Locate the cell with the specified text and output its [x, y] center coordinate. 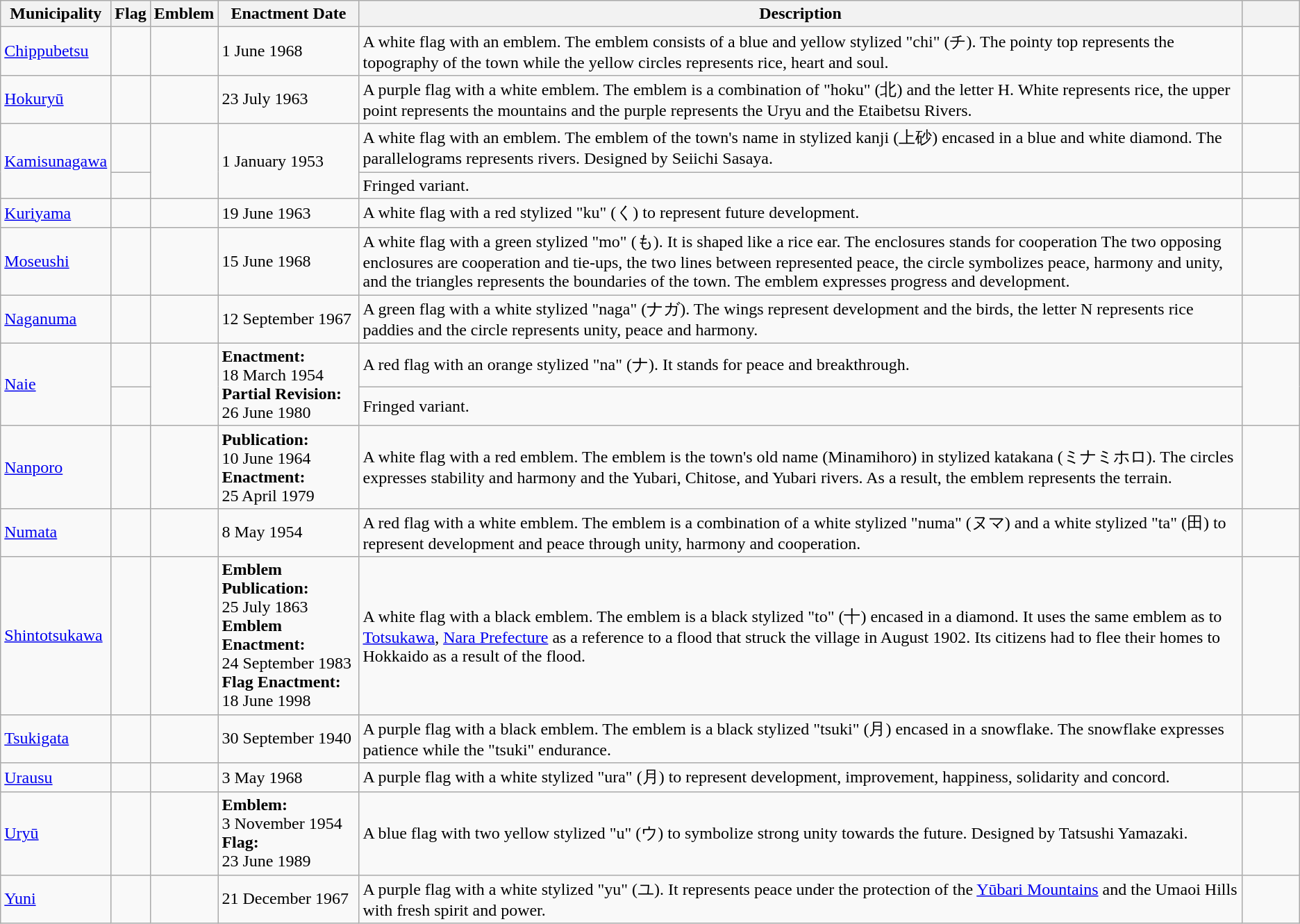
21 December 1967 [289, 899]
Publication:10 June 1964Enactment:25 April 1979 [289, 467]
Kamisunagawa [56, 161]
Hokuryū [56, 99]
Uryū [56, 833]
Flag [131, 14]
Emblem [184, 14]
3 May 1968 [289, 778]
A purple flag with a white stylized "ura" (月) to represent development, improvement, happiness, solidarity and concord. [800, 778]
Enactment:18 March 1954Partial Revision:26 June 1980 [289, 385]
Emblem Publication:25 July 1863Emblem Enactment:24 September 1983Flag Enactment:18 June 1998 [289, 636]
12 September 1967 [289, 319]
23 July 1963 [289, 99]
1 June 1968 [289, 51]
Description [800, 14]
Tsukigata [56, 739]
30 September 1940 [289, 739]
Numata [56, 532]
Chippubetsu [56, 51]
8 May 1954 [289, 532]
Moseushi [56, 261]
A red flag with an orange stylized "na" (ナ). It stands for peace and breakthrough. [800, 365]
A white flag with a red stylized "ku" (く) to represent future development. [800, 214]
A blue flag with two yellow stylized "u" (ウ) to symbolize strong unity towards the future. Designed by Tatsushi Yamazaki. [800, 833]
1 January 1953 [289, 161]
Emblem:3 November 1954Flag:23 June 1989 [289, 833]
15 June 1968 [289, 261]
Naganuma [56, 319]
Shintotsukawa [56, 636]
Municipality [56, 14]
19 June 1963 [289, 214]
Enactment Date [289, 14]
Kuriyama [56, 214]
Yuni [56, 899]
Nanporo [56, 467]
Urausu [56, 778]
Naie [56, 385]
